Determine the (X, Y) coordinate at the center of the cell enclosing the given text.  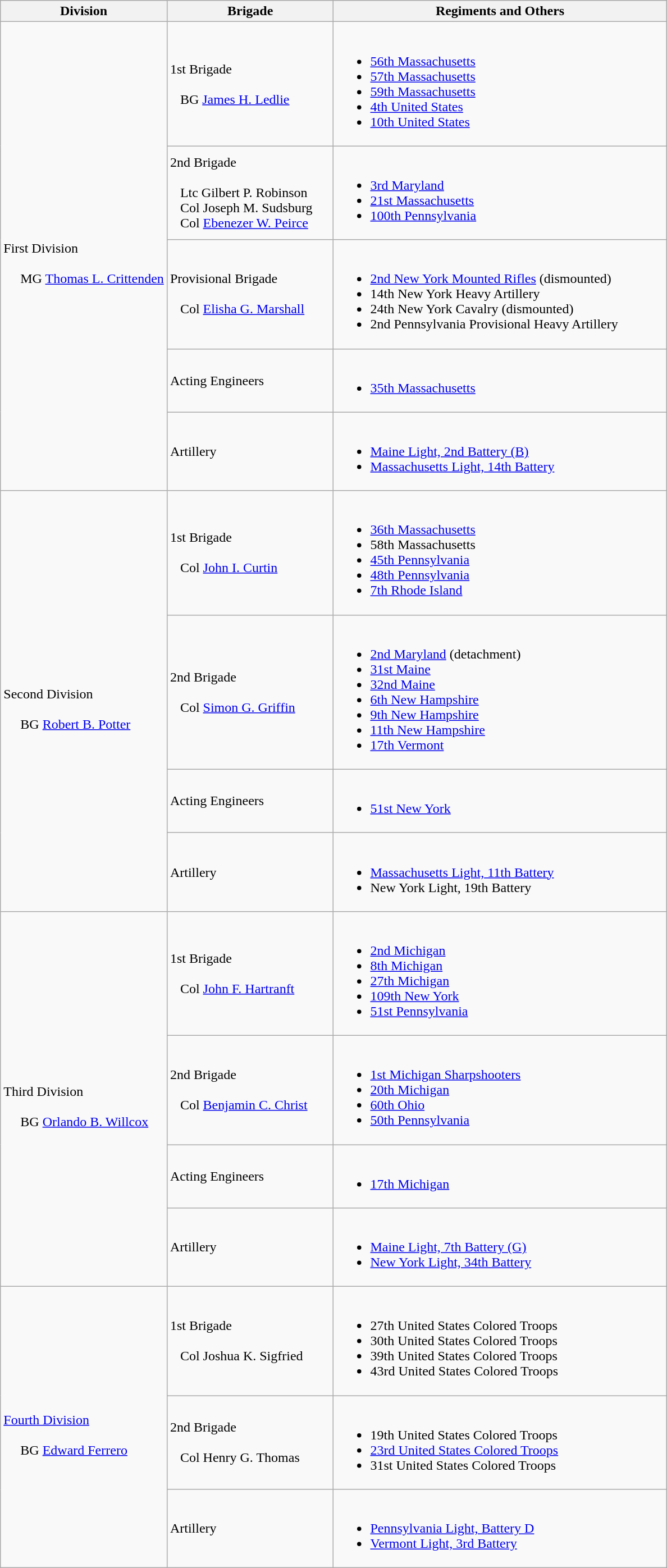
27th United States Colored Troops30th United States Colored Troops39th United States Colored Troops43rd United States Colored Troops (500, 1341)
1st Brigade Col Joshua K. Sigfried (250, 1341)
Division (84, 11)
Third Division BG Orlando B. Willcox (84, 1099)
19th United States Colored Troops23rd United States Colored Troops31st United States Colored Troops (500, 1443)
35th Massachusetts (500, 381)
Provisional Brigade Col Elisha G. Marshall (250, 294)
2nd New York Mounted Rifles (dismounted)14th New York Heavy Artillery24th New York Cavalry (dismounted)2nd Pennsylvania Provisional Heavy Artillery (500, 294)
Fourth Division BG Edward Ferrero (84, 1427)
2nd Brigade Col Benjamin C. Christ (250, 1090)
2nd Michigan8th Michigan27th Michigan109th New York51st Pennsylvania (500, 973)
Pennsylvania Light, Battery DVermont Light, 3rd Battery (500, 1529)
Maine Light, 7th Battery (G)New York Light, 34th Battery (500, 1247)
3rd Maryland21st Massachusetts100th Pennsylvania (500, 193)
1st Brigade Col John F. Hartranft (250, 973)
36th Massachusetts58th Massachusetts45th Pennsylvania48th Pennsylvania7th Rhode Island (500, 552)
Regiments and Others (500, 11)
2nd Brigade Col Simon G. Griffin (250, 692)
1st Brigade Col John I. Curtin (250, 552)
First Division MG Thomas L. Crittenden (84, 256)
Second Division BG Robert B. Potter (84, 701)
2nd Brigade Ltc Gilbert P. Robinson Col Joseph M. Sudsburg Col Ebenezer W. Peirce (250, 193)
Brigade (250, 11)
1st Brigade BG James H. Ledlie (250, 84)
2nd Brigade Col Henry G. Thomas (250, 1443)
Massachusetts Light, 11th BatteryNew York Light, 19th Battery (500, 872)
56th Massachusetts57th Massachusetts59th Massachusetts4th United States10th United States (500, 84)
Maine Light, 2nd Battery (B)Massachusetts Light, 14th Battery (500, 451)
1st Michigan Sharpshooters20th Michigan60th Ohio50th Pennsylvania (500, 1090)
2nd Maryland (detachment)31st Maine32nd Maine6th New Hampshire9th New Hampshire11th New Hampshire17th Vermont (500, 692)
51st New York (500, 801)
17th Michigan (500, 1176)
